Provide the [x, y] coordinate of the cell's center where the given text is located.  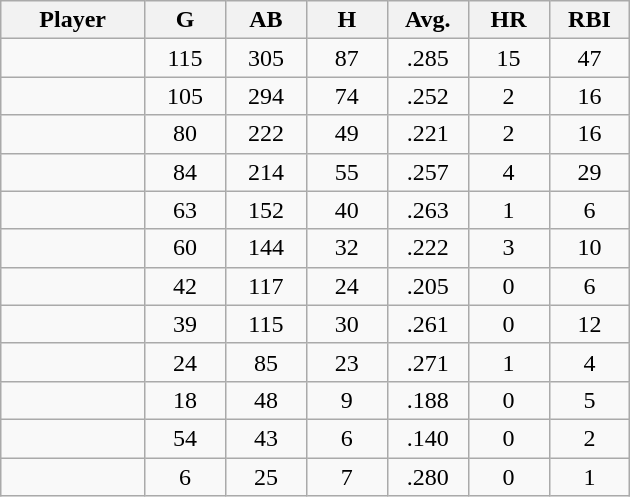
40 [346, 210]
.257 [428, 172]
12 [590, 324]
117 [266, 286]
7 [346, 477]
305 [266, 58]
25 [266, 477]
.188 [428, 400]
32 [346, 248]
RBI [590, 20]
5 [590, 400]
152 [266, 210]
18 [186, 400]
10 [590, 248]
G [186, 20]
.280 [428, 477]
85 [266, 362]
54 [186, 438]
.222 [428, 248]
49 [346, 134]
Avg. [428, 20]
47 [590, 58]
.271 [428, 362]
AB [266, 20]
43 [266, 438]
.140 [428, 438]
23 [346, 362]
29 [590, 172]
3 [508, 248]
HR [508, 20]
74 [346, 96]
.261 [428, 324]
.205 [428, 286]
105 [186, 96]
Player [73, 20]
30 [346, 324]
.285 [428, 58]
42 [186, 286]
222 [266, 134]
87 [346, 58]
H [346, 20]
294 [266, 96]
84 [186, 172]
.252 [428, 96]
.263 [428, 210]
48 [266, 400]
9 [346, 400]
144 [266, 248]
39 [186, 324]
63 [186, 210]
.221 [428, 134]
80 [186, 134]
214 [266, 172]
60 [186, 248]
55 [346, 172]
15 [508, 58]
